Detect which cell encompasses the target text, then output its [x, y] center coordinate. 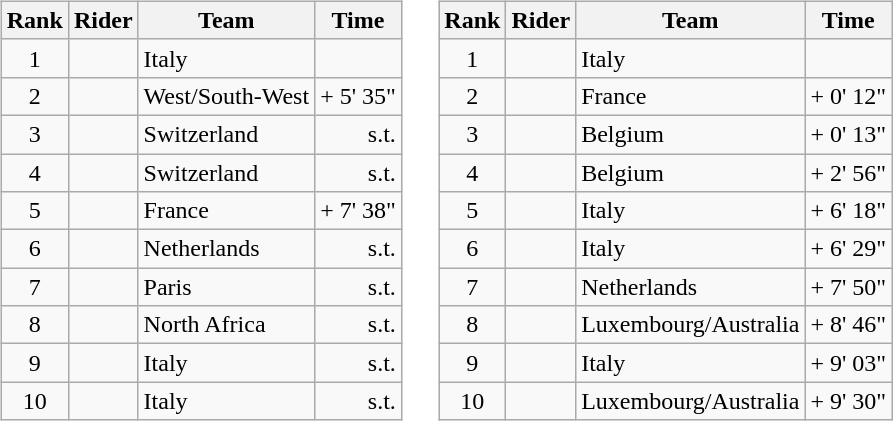
+ 7' 50" [848, 287]
+ 6' 18" [848, 211]
West/South-West [226, 96]
+ 0' 13" [848, 134]
+ 7' 38" [358, 211]
+ 6' 29" [848, 249]
+ 9' 30" [848, 401]
North Africa [226, 325]
+ 9' 03" [848, 363]
Paris [226, 287]
+ 2' 56" [848, 173]
+ 0' 12" [848, 96]
+ 5' 35" [358, 96]
+ 8' 46" [848, 325]
